Return the [x, y] coordinate for the center point of the cell that contains the specified text.  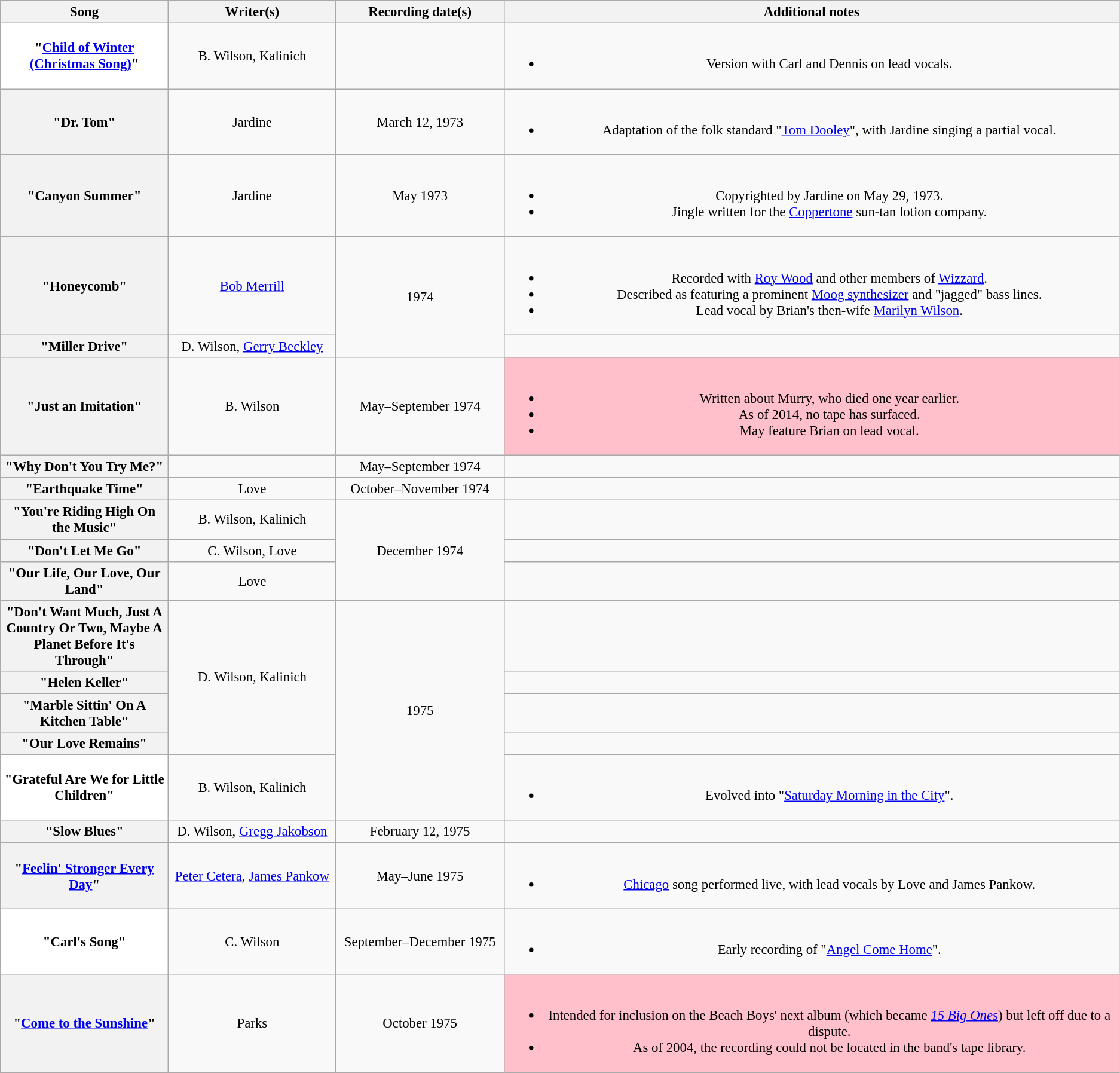
"Just an Imitation" [85, 406]
"Our Life, Our Love, Our Land" [85, 581]
Written about Murry, who died one year earlier.As of 2014, no tape has surfaced.May feature Brian on lead vocal. [812, 406]
February 12, 1975 [420, 832]
"Miller Drive" [85, 346]
Writer(s) [252, 12]
"Marble Sittin' On A Kitchen Table" [85, 713]
Evolved into "Saturday Morning in the City". [812, 787]
"Dr. Tom" [85, 122]
"You're Riding High On the Music" [85, 520]
Chicago song performed live, with lead vocals by Love and James Pankow. [812, 876]
May–June 1975 [420, 876]
October 1975 [420, 1023]
"Earthquake Time" [85, 490]
1974 [420, 297]
"Feelin' Stronger Every Day" [85, 876]
"Slow Blues" [85, 832]
Version with Carl and Dennis on lead vocals. [812, 56]
May 1973 [420, 196]
"Grateful Are We for Little Children" [85, 787]
September–December 1975 [420, 941]
Adaptation of the folk standard "Tom Dooley", with Jardine singing a partial vocal. [812, 122]
1975 [420, 710]
"Canyon Summer" [85, 196]
"Child of Winter (Christmas Song)" [85, 56]
C. Wilson, Love [252, 551]
Early recording of "Angel Come Home". [812, 941]
"Helen Keller" [85, 682]
Recording date(s) [420, 12]
B. Wilson [252, 406]
"Don't Want Much, Just A Country Or Two, Maybe A Planet Before It's Through" [85, 636]
"Don't Let Me Go" [85, 551]
Peter Cetera, James Pankow [252, 876]
C. Wilson [252, 941]
"Honeycomb" [85, 286]
D. Wilson, Gregg Jakobson [252, 832]
"Carl's Song" [85, 941]
October–November 1974 [420, 490]
"Why Don't You Try Me?" [85, 467]
D. Wilson, Gerry Beckley [252, 346]
March 12, 1973 [420, 122]
Additional notes [812, 12]
"Our Love Remains" [85, 744]
Copyrighted by Jardine on May 29, 1973.Jingle written for the Coppertone sun-tan lotion company. [812, 196]
Parks [252, 1023]
Bob Merrill [252, 286]
D. Wilson, Kalinich [252, 677]
December 1974 [420, 550]
Song [85, 12]
"Come to the Sunshine" [85, 1023]
